Output the [X, Y] coordinate of the center of the cell containing the given text.  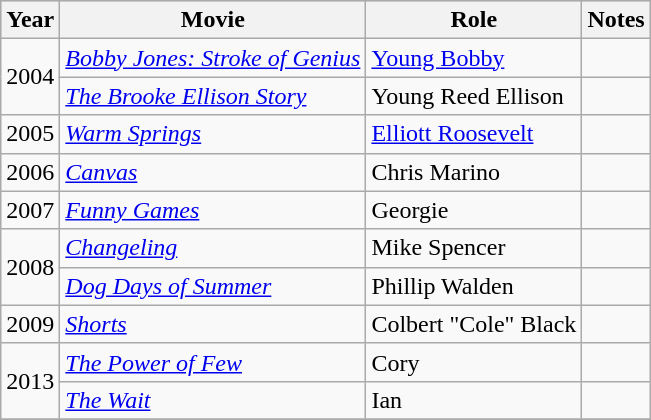
The Power of Few [213, 362]
Movie [213, 20]
The Wait [213, 400]
Ian [474, 400]
Dog Days of Summer [213, 286]
Phillip Walden [474, 286]
2007 [30, 210]
Year [30, 20]
2009 [30, 324]
Role [474, 20]
Georgie [474, 210]
2004 [30, 77]
Mike Spencer [474, 248]
Bobby Jones: Stroke of Genius [213, 58]
Notes [616, 20]
Changeling [213, 248]
2005 [30, 134]
Elliott Roosevelt [474, 134]
Canvas [213, 172]
Shorts [213, 324]
Young Bobby [474, 58]
Chris Marino [474, 172]
2013 [30, 381]
Colbert "Cole" Black [474, 324]
2006 [30, 172]
The Brooke Ellison Story [213, 96]
Warm Springs [213, 134]
2008 [30, 267]
Funny Games [213, 210]
Young Reed Ellison [474, 96]
Cory [474, 362]
